Search for the cell housing the specified text and yield its [X, Y] center coordinate. 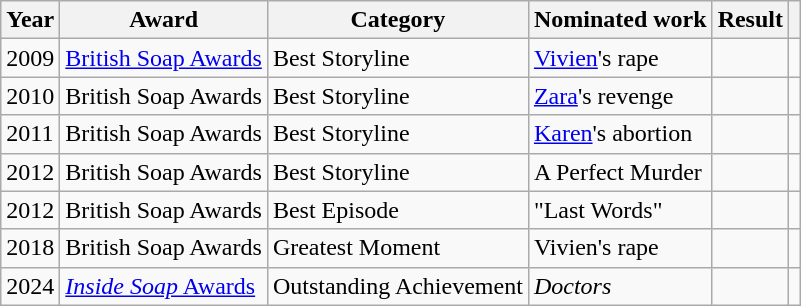
Nominated work [620, 20]
Zara's revenge [620, 96]
Greatest Moment [398, 248]
"Last Words" [620, 210]
A Perfect Murder [620, 172]
Year [30, 20]
Outstanding Achievement [398, 286]
2010 [30, 96]
Result [750, 20]
2018 [30, 248]
Karen's abortion [620, 134]
Best Episode [398, 210]
2024 [30, 286]
2011 [30, 134]
Category [398, 20]
2009 [30, 58]
Inside Soap Awards [164, 286]
Award [164, 20]
Doctors [620, 286]
